Scan for the cell matching the given text and deliver its (x, y) coordinate at center. 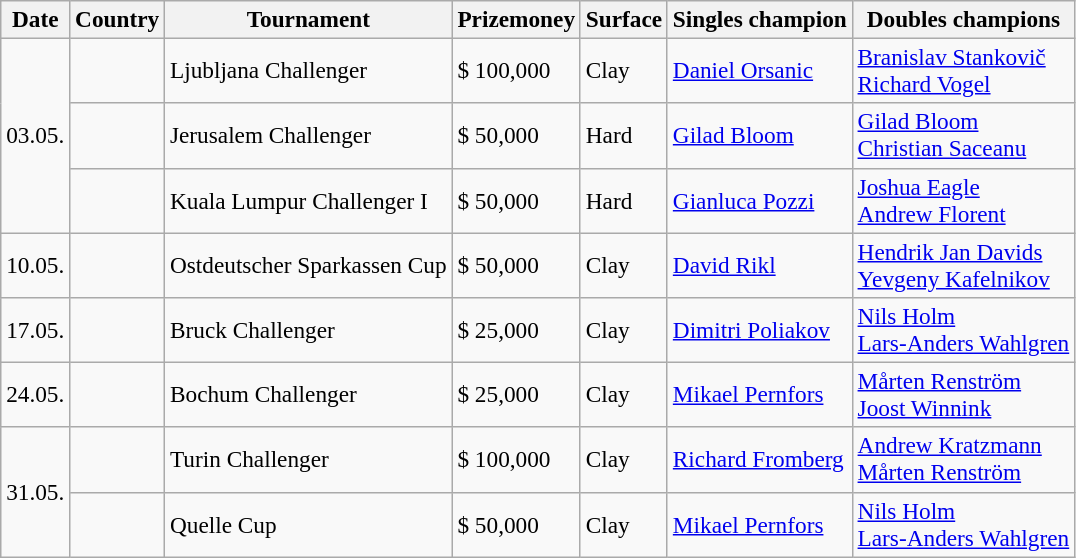
24.05. (36, 394)
Surface (624, 19)
Date (36, 19)
Branislav Stankovič Richard Vogel (963, 70)
Jerusalem Challenger (308, 136)
Singles champion (760, 19)
Daniel Orsanic (760, 70)
Ostdeutscher Sparkassen Cup (308, 264)
Bruck Challenger (308, 330)
Mårten Renström Joost Winnink (963, 394)
Kuala Lumpur Challenger I (308, 200)
David Rikl (760, 264)
Gilad Bloom (760, 136)
Turin Challenger (308, 460)
Gilad Bloom Christian Saceanu (963, 136)
17.05. (36, 330)
03.05. (36, 135)
Gianluca Pozzi (760, 200)
10.05. (36, 264)
31.05. (36, 492)
Tournament (308, 19)
Doubles champions (963, 19)
Richard Fromberg (760, 460)
Quelle Cup (308, 524)
Joshua Eagle Andrew Florent (963, 200)
Dimitri Poliakov (760, 330)
Hendrik Jan Davids Yevgeny Kafelnikov (963, 264)
Prizemoney (516, 19)
Ljubljana Challenger (308, 70)
Bochum Challenger (308, 394)
Country (118, 19)
Andrew Kratzmann Mårten Renström (963, 460)
